Search for the cell housing the specified text and yield its [X, Y] center coordinate. 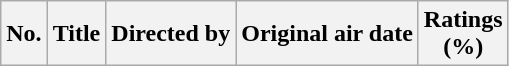
Title [76, 34]
Ratings(%) [463, 34]
No. [24, 34]
Original air date [328, 34]
Directed by [171, 34]
